Capture the cell that displays the provided text and extract its [X, Y] central coordinate. 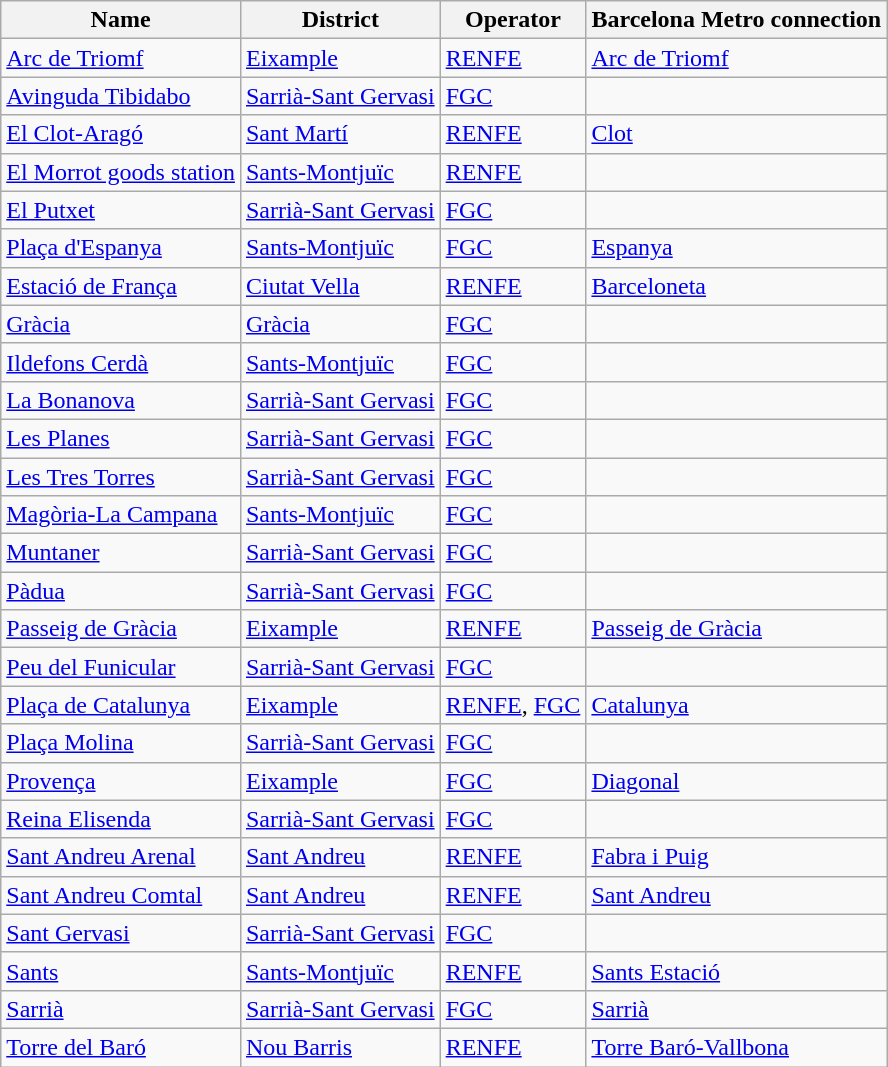
Barcelona Metro connection [736, 20]
Magòria-La Campana [121, 515]
Torre Baró-Vallbona [736, 1047]
Diagonal [736, 781]
Ciutat Vella [340, 286]
Sants [121, 971]
Operator [513, 20]
Barceloneta [736, 286]
Peu del Funicular [121, 667]
District [340, 20]
Fabra i Puig [736, 857]
Plaça de Catalunya [121, 705]
RENFE, FGC [513, 705]
Sant Andreu Arenal [121, 857]
Torre del Baró [121, 1047]
Espanya [736, 248]
Estació de França [121, 286]
Sants Estació [736, 971]
Les Tres Torres [121, 477]
Les Planes [121, 438]
Nou Barris [340, 1047]
Name [121, 20]
El Morrot goods station [121, 172]
Sant Gervasi [121, 933]
Reina Elisenda [121, 819]
Plaça Molina [121, 743]
Catalunya [736, 705]
El Putxet [121, 210]
Muntaner [121, 553]
La Bonanova [121, 400]
Plaça d'Espanya [121, 248]
Sant Andreu Comtal [121, 895]
Pàdua [121, 591]
Sant Martí [340, 134]
Clot [736, 134]
Ildefons Cerdà [121, 362]
Avinguda Tibidabo [121, 96]
Provença [121, 781]
El Clot-Aragó [121, 134]
